Extract the [X, Y] coordinate from the center of the cell holding the provided text.  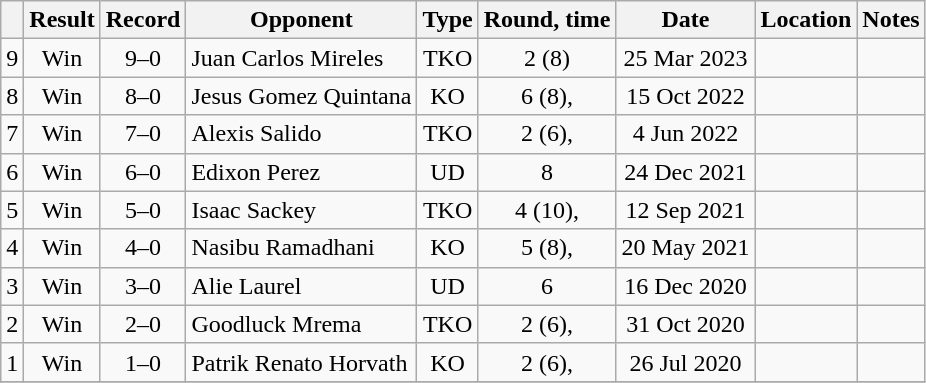
4 [12, 248]
Juan Carlos Mireles [302, 58]
Opponent [302, 20]
12 Sep 2021 [686, 210]
5–0 [143, 210]
Nasibu Ramadhani [302, 248]
8–0 [143, 96]
2 [12, 324]
Result [62, 20]
3–0 [143, 286]
3 [12, 286]
7–0 [143, 134]
Alexis Salido [302, 134]
24 Dec 2021 [686, 172]
5 [12, 210]
Patrik Renato Horvath [302, 362]
15 Oct 2022 [686, 96]
1 [12, 362]
1–0 [143, 362]
5 (8), [547, 248]
7 [12, 134]
Type [448, 20]
16 Dec 2020 [686, 286]
4–0 [143, 248]
4 Jun 2022 [686, 134]
Isaac Sackey [302, 210]
Round, time [547, 20]
9–0 [143, 58]
25 Mar 2023 [686, 58]
Date [686, 20]
Jesus Gomez Quintana [302, 96]
9 [12, 58]
Record [143, 20]
2–0 [143, 324]
6 (8), [547, 96]
Alie Laurel [302, 286]
Location [806, 20]
Notes [891, 20]
20 May 2021 [686, 248]
Goodluck Mrema [302, 324]
4 (10), [547, 210]
Edixon Perez [302, 172]
26 Jul 2020 [686, 362]
31 Oct 2020 [686, 324]
6–0 [143, 172]
2 (8) [547, 58]
